Provide the [X, Y] coordinate of the cell's center where the given text is located.  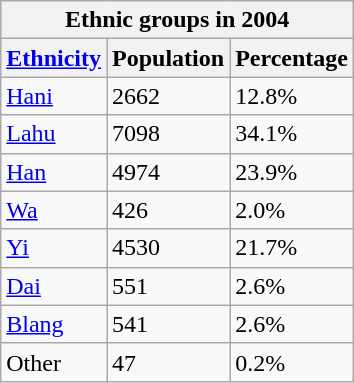
Ethnic groups in 2004 [178, 20]
Other [54, 362]
Han [54, 172]
23.9% [292, 172]
47 [168, 362]
Hani [54, 96]
4974 [168, 172]
Dai [54, 286]
2662 [168, 96]
Lahu [54, 134]
Ethnicity [54, 58]
7098 [168, 134]
426 [168, 210]
0.2% [292, 362]
34.1% [292, 134]
Yi [54, 248]
551 [168, 286]
541 [168, 324]
4530 [168, 248]
2.0% [292, 210]
12.8% [292, 96]
21.7% [292, 248]
Percentage [292, 58]
Population [168, 58]
Wa [54, 210]
Blang [54, 324]
